For the text-containing cell, return its midpoint in (X, Y) coordinate format. 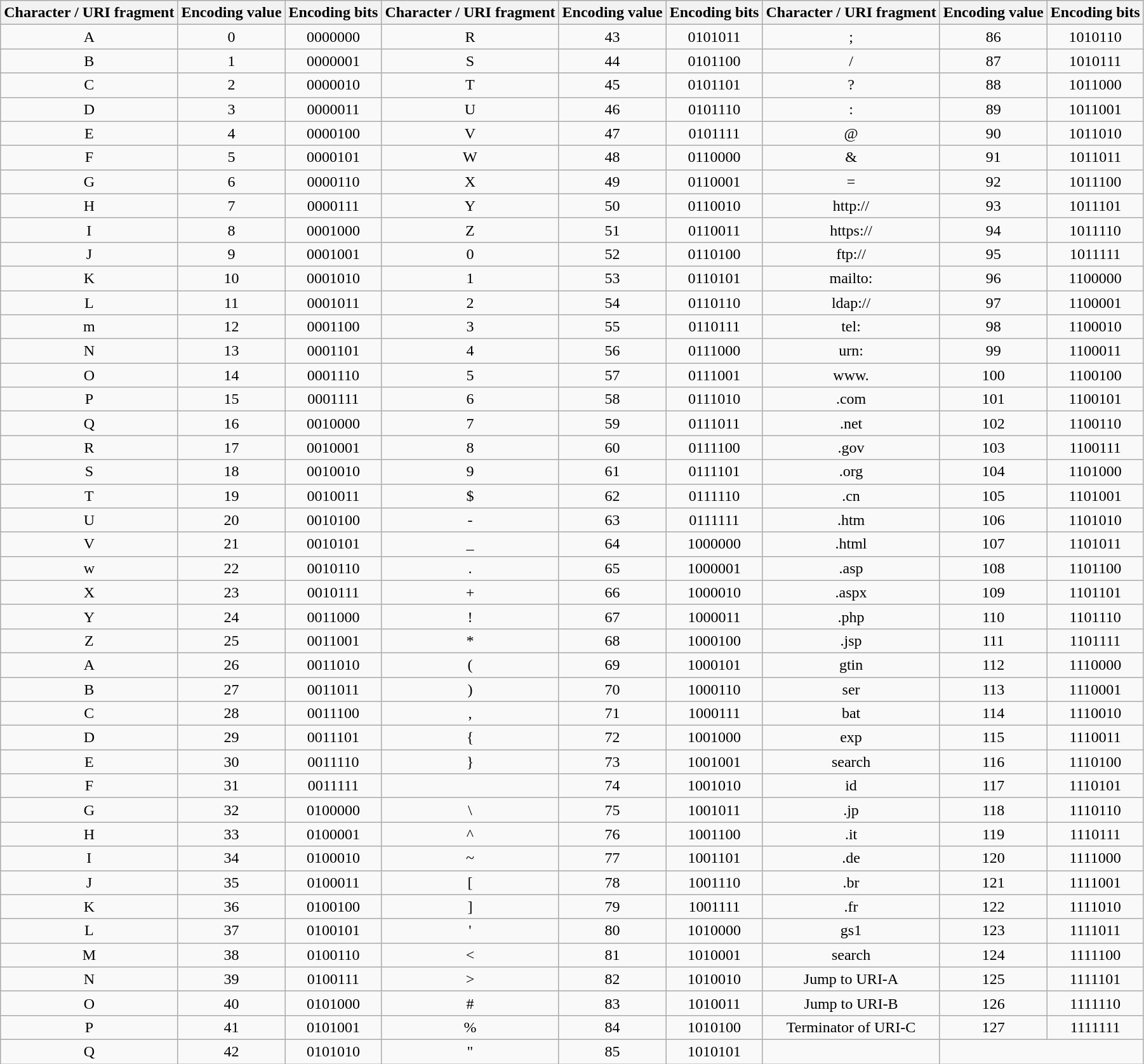
0110001 (714, 182)
1111010 (1095, 907)
1011110 (1095, 230)
116 (993, 762)
0111101 (714, 472)
69 (612, 665)
m (89, 327)
104 (993, 472)
id (851, 786)
1111101 (1095, 979)
1010110 (1095, 37)
0100101 (333, 931)
1111000 (1095, 858)
0000001 (333, 61)
42 (231, 1051)
125 (993, 979)
; (851, 37)
13 (231, 351)
! (470, 616)
' (470, 931)
0110101 (714, 278)
0110110 (714, 303)
95 (993, 254)
61 (612, 472)
.cn (851, 496)
1010000 (714, 931)
1000110 (714, 689)
1100011 (1095, 351)
102 (993, 423)
96 (993, 278)
127 (993, 1027)
* (470, 641)
109 (993, 592)
.fr (851, 907)
79 (612, 907)
115 (993, 738)
1001101 (714, 858)
% (470, 1027)
0000110 (333, 182)
/ (851, 61)
21 (231, 544)
57 (612, 375)
103 (993, 448)
0011010 (333, 665)
18 (231, 472)
63 (612, 520)
bat (851, 714)
1110110 (1095, 810)
47 (612, 133)
1110111 (1095, 834)
121 (993, 882)
23 (231, 592)
0111011 (714, 423)
1000101 (714, 665)
1111011 (1095, 931)
1010011 (714, 1003)
.it (851, 834)
91 (993, 157)
1101000 (1095, 472)
.com (851, 399)
# (470, 1003)
0111001 (714, 375)
0101110 (714, 109)
0110011 (714, 230)
1110010 (1095, 714)
0101000 (333, 1003)
26 (231, 665)
72 (612, 738)
1110001 (1095, 689)
76 (612, 834)
28 (231, 714)
111 (993, 641)
.br (851, 882)
82 (612, 979)
1100001 (1095, 303)
74 (612, 786)
101 (993, 399)
44 (612, 61)
.gov (851, 448)
1000111 (714, 714)
1100110 (1095, 423)
1001010 (714, 786)
.net (851, 423)
.html (851, 544)
exp (851, 738)
1010101 (714, 1051)
tel: (851, 327)
48 (612, 157)
39 (231, 979)
0001101 (333, 351)
gs1 (851, 931)
ftp:// (851, 254)
0001100 (333, 327)
20 (231, 520)
126 (993, 1003)
89 (993, 109)
1000100 (714, 641)
W (470, 157)
66 (612, 592)
www. (851, 375)
0001010 (333, 278)
34 (231, 858)
+ (470, 592)
gtin (851, 665)
1110101 (1095, 786)
19 (231, 496)
0000000 (333, 37)
.de (851, 858)
1111110 (1095, 1003)
62 (612, 496)
1010111 (1095, 61)
1011011 (1095, 157)
.php (851, 616)
& (851, 157)
mailto: (851, 278)
106 (993, 520)
14 (231, 375)
1011000 (1095, 85)
1011100 (1095, 182)
1111111 (1095, 1027)
55 (612, 327)
0101111 (714, 133)
84 (612, 1027)
0110100 (714, 254)
1100010 (1095, 327)
1000011 (714, 616)
0111110 (714, 496)
0011001 (333, 641)
1000010 (714, 592)
1001110 (714, 882)
11 (231, 303)
107 (993, 544)
15 (231, 399)
94 (993, 230)
30 (231, 762)
90 (993, 133)
10 (231, 278)
0001111 (333, 399)
0100001 (333, 834)
0001110 (333, 375)
= (851, 182)
1101100 (1095, 568)
59 (612, 423)
0001001 (333, 254)
114 (993, 714)
1100000 (1095, 278)
36 (231, 907)
0110010 (714, 206)
1001000 (714, 738)
37 (231, 931)
88 (993, 85)
0001011 (333, 303)
https:// (851, 230)
0000010 (333, 85)
124 (993, 955)
, (470, 714)
99 (993, 351)
.aspx (851, 592)
0100110 (333, 955)
1111001 (1095, 882)
~ (470, 858)
0101011 (714, 37)
117 (993, 786)
75 (612, 810)
ser (851, 689)
0100111 (333, 979)
100 (993, 375)
0110000 (714, 157)
0010101 (333, 544)
1010001 (714, 955)
1011010 (1095, 133)
68 (612, 641)
http:// (851, 206)
58 (612, 399)
86 (993, 37)
1111100 (1095, 955)
110 (993, 616)
80 (612, 931)
[ (470, 882)
49 (612, 182)
97 (993, 303)
0011100 (333, 714)
- (470, 520)
71 (612, 714)
0000111 (333, 206)
] (470, 907)
67 (612, 616)
> (470, 979)
Jump to URI-A (851, 979)
\ (470, 810)
1101110 (1095, 616)
1101001 (1095, 496)
45 (612, 85)
0000101 (333, 157)
.htm (851, 520)
0010100 (333, 520)
29 (231, 738)
81 (612, 955)
0100000 (333, 810)
22 (231, 568)
87 (993, 61)
0100100 (333, 907)
122 (993, 907)
35 (231, 882)
0111000 (714, 351)
( (470, 665)
1110000 (1095, 665)
120 (993, 858)
50 (612, 206)
{ (470, 738)
.org (851, 472)
0100010 (333, 858)
1010100 (714, 1027)
1101101 (1095, 592)
@ (851, 133)
0111111 (714, 520)
0111010 (714, 399)
123 (993, 931)
1101111 (1095, 641)
118 (993, 810)
108 (993, 568)
53 (612, 278)
0000011 (333, 109)
0101100 (714, 61)
77 (612, 858)
0001000 (333, 230)
ldap:// (851, 303)
54 (612, 303)
31 (231, 786)
) (470, 689)
0010110 (333, 568)
0011111 (333, 786)
1110100 (1095, 762)
64 (612, 544)
0000100 (333, 133)
0010010 (333, 472)
.asp (851, 568)
105 (993, 496)
1001111 (714, 907)
1001001 (714, 762)
. (470, 568)
32 (231, 810)
0111100 (714, 448)
1001011 (714, 810)
0101001 (333, 1027)
1100101 (1095, 399)
24 (231, 616)
0011110 (333, 762)
1101010 (1095, 520)
43 (612, 37)
65 (612, 568)
60 (612, 448)
93 (993, 206)
< (470, 955)
0101101 (714, 85)
.jp (851, 810)
" (470, 1051)
0010011 (333, 496)
0110111 (714, 327)
M (89, 955)
w (89, 568)
25 (231, 641)
0010001 (333, 448)
1010010 (714, 979)
98 (993, 327)
0010000 (333, 423)
1100100 (1095, 375)
1011101 (1095, 206)
: (851, 109)
27 (231, 689)
0100011 (333, 882)
^ (470, 834)
1011111 (1095, 254)
0101010 (333, 1051)
1011001 (1095, 109)
38 (231, 955)
.jsp (851, 641)
0011000 (333, 616)
70 (612, 689)
urn: (851, 351)
46 (612, 109)
16 (231, 423)
Jump to URI-B (851, 1003)
$ (470, 496)
1101011 (1095, 544)
83 (612, 1003)
0010111 (333, 592)
0011101 (333, 738)
_ (470, 544)
} (470, 762)
119 (993, 834)
33 (231, 834)
1000001 (714, 568)
1000000 (714, 544)
78 (612, 882)
52 (612, 254)
56 (612, 351)
51 (612, 230)
40 (231, 1003)
112 (993, 665)
113 (993, 689)
92 (993, 182)
1110011 (1095, 738)
1100111 (1095, 448)
12 (231, 327)
85 (612, 1051)
1001100 (714, 834)
17 (231, 448)
0011011 (333, 689)
Terminator of URI-C (851, 1027)
73 (612, 762)
41 (231, 1027)
? (851, 85)
